Search for the cell housing the specified text and yield its (x, y) center coordinate. 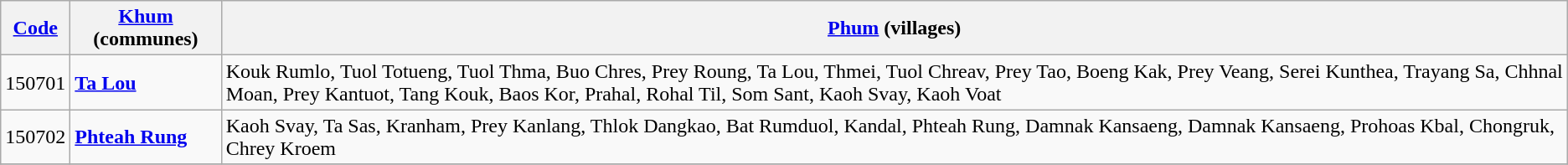
Phum (villages) (895, 28)
Phteah Rung (146, 137)
Khum (communes) (146, 28)
Code (35, 28)
Ta Lou (146, 82)
150702 (35, 137)
150701 (35, 82)
